Search for the cell housing the specified text and yield its [X, Y] center coordinate. 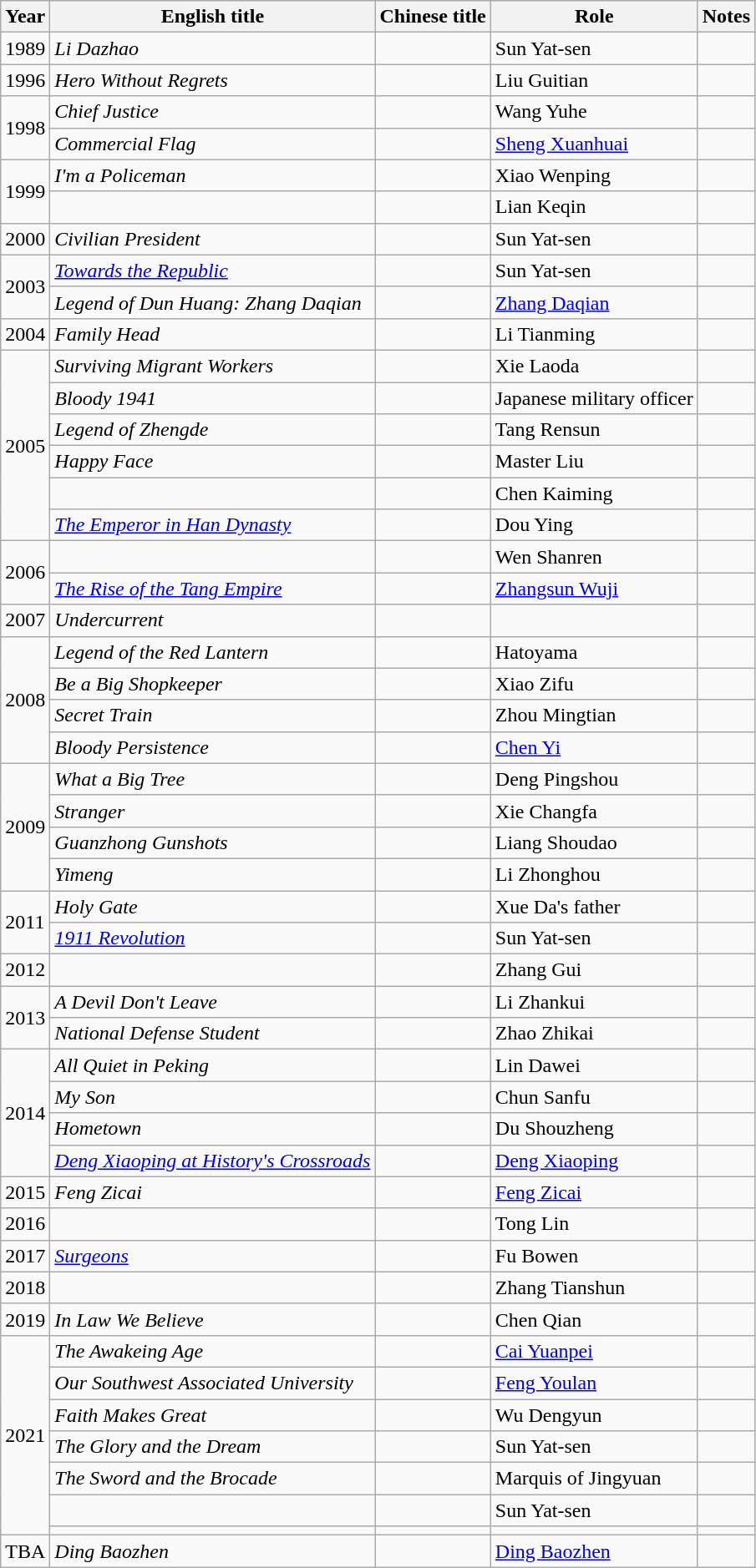
The Emperor in Han Dynasty [212, 525]
Zhangsun Wuji [594, 589]
My Son [212, 1097]
Deng Xiaoping [594, 1161]
Secret Train [212, 716]
Deng Pingshou [594, 779]
Guanzhong Gunshots [212, 842]
The Awakeing Age [212, 1351]
In Law We Believe [212, 1319]
Surgeons [212, 1256]
2007 [25, 620]
Hometown [212, 1129]
The Glory and the Dream [212, 1447]
Commercial Flag [212, 144]
1998 [25, 128]
Notes [726, 17]
I'm a Policeman [212, 175]
Family Head [212, 334]
2003 [25, 286]
Legend of Dun Huang: Zhang Daqian [212, 302]
Surviving Migrant Workers [212, 366]
2021 [25, 1434]
Zhang Tianshun [594, 1287]
Lin Dawei [594, 1065]
2004 [25, 334]
Liang Shoudao [594, 842]
Marquis of Jingyuan [594, 1479]
Zhang Gui [594, 970]
Li Zhankui [594, 1002]
Japanese military officer [594, 398]
Be a Big Shopkeeper [212, 684]
Happy Face [212, 462]
2000 [25, 239]
The Sword and the Brocade [212, 1479]
2016 [25, 1224]
2012 [25, 970]
Our Southwest Associated University [212, 1383]
Zhou Mingtian [594, 716]
2009 [25, 827]
1911 Revolution [212, 938]
Bloody Persistence [212, 747]
Wang Yuhe [594, 112]
Hero Without Regrets [212, 80]
Holy Gate [212, 906]
Chief Justice [212, 112]
Legend of the Red Lantern [212, 652]
Dou Ying [594, 525]
Li Tianming [594, 334]
Wen Shanren [594, 557]
1999 [25, 191]
Du Shouzheng [594, 1129]
Bloody 1941 [212, 398]
Lian Keqin [594, 207]
2008 [25, 700]
2019 [25, 1319]
Xiao Wenping [594, 175]
Liu Guitian [594, 80]
2011 [25, 922]
Fu Bowen [594, 1256]
Xie Laoda [594, 366]
2005 [25, 445]
Chun Sanfu [594, 1097]
Undercurrent [212, 620]
All Quiet in Peking [212, 1065]
2017 [25, 1256]
Li Zhonghou [594, 874]
Year [25, 17]
Legend of Zhengde [212, 430]
Xie Changfa [594, 811]
Tong Lin [594, 1224]
Role [594, 17]
Xue Da's father [594, 906]
Yimeng [212, 874]
Tang Rensun [594, 430]
Chinese title [433, 17]
Stranger [212, 811]
2018 [25, 1287]
Faith Makes Great [212, 1415]
Wu Dengyun [594, 1415]
2006 [25, 573]
English title [212, 17]
National Defense Student [212, 1034]
Chen Yi [594, 747]
Deng Xiaoping at History's Crossroads [212, 1161]
Chen Kaiming [594, 493]
Feng Youlan [594, 1383]
A Devil Don't Leave [212, 1002]
Hatoyama [594, 652]
Li Dazhao [212, 48]
1989 [25, 48]
Zhao Zhikai [594, 1034]
1996 [25, 80]
Zhang Daqian [594, 302]
Towards the Republic [212, 271]
Xiao Zifu [594, 684]
Cai Yuanpei [594, 1351]
Master Liu [594, 462]
2015 [25, 1192]
What a Big Tree [212, 779]
TBA [25, 1551]
Sheng Xuanhuai [594, 144]
Civilian President [212, 239]
Chen Qian [594, 1319]
2014 [25, 1113]
2013 [25, 1018]
The Rise of the Tang Empire [212, 589]
